Return the [x, y] coordinate for the center point of the cell that contains the specified text.  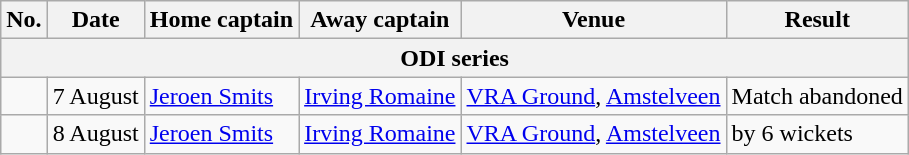
Date [96, 20]
Venue [594, 20]
7 August [96, 96]
Away captain [380, 20]
8 August [96, 134]
No. [24, 20]
Match abandoned [817, 96]
by 6 wickets [817, 134]
Home captain [221, 20]
ODI series [455, 58]
Result [817, 20]
